Provide the (x, y) coordinate of the cell's center where the given text is located.  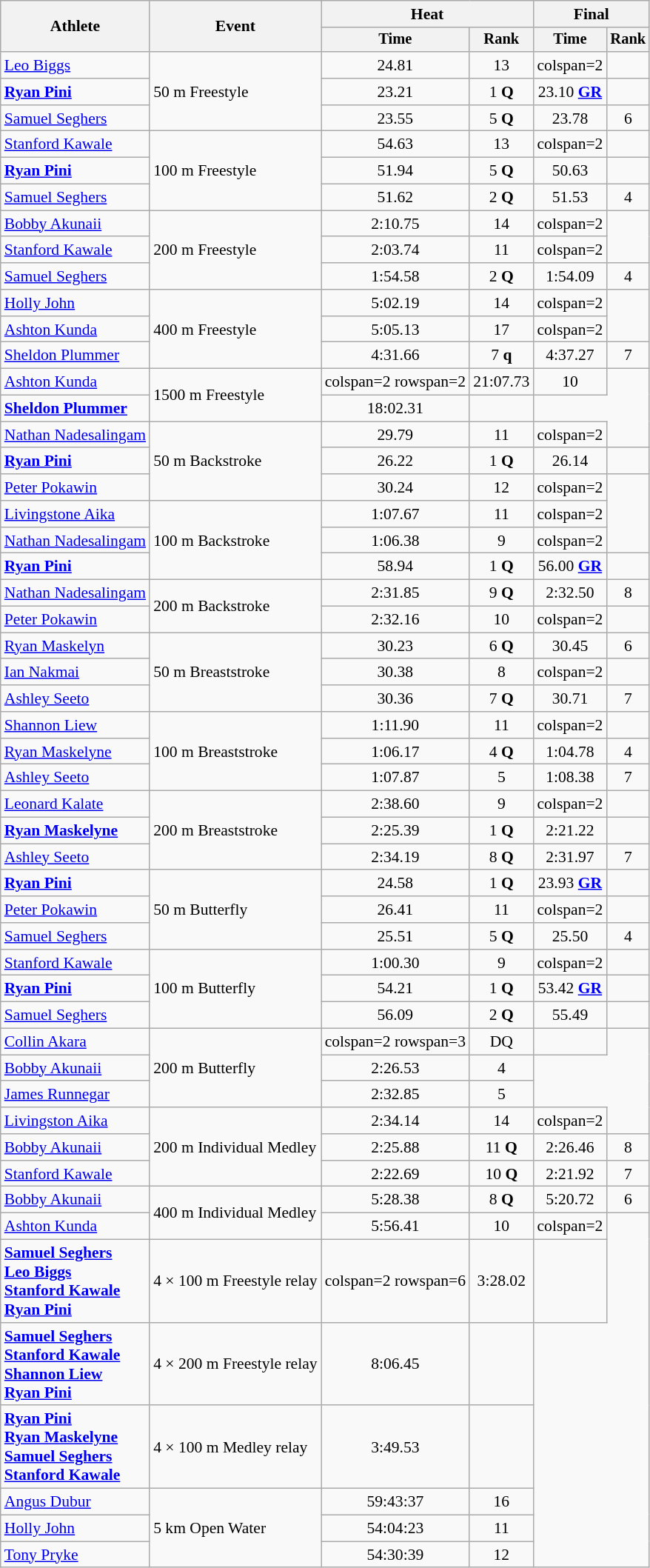
59:43:37 (395, 1502)
James Runnegar (76, 1095)
54.63 (395, 144)
24.58 (395, 884)
7 Q (501, 698)
56.00 GR (570, 567)
5 km Open Water (235, 1529)
Event (235, 27)
1:06.38 (395, 541)
2:32.16 (395, 620)
4 × 100 m Freestyle relay (235, 1281)
29.79 (395, 435)
200 m Individual Medley (235, 1147)
5:02.19 (395, 303)
54.21 (395, 989)
Final (591, 14)
4 × 100 m Medley relay (235, 1447)
51.94 (395, 171)
50 m Butterfly (235, 910)
200 m Backstroke (235, 606)
10 Q (501, 1174)
11 Q (501, 1147)
16 (501, 1502)
5:20.72 (570, 1200)
1:06.17 (395, 752)
Leonard Kalate (76, 804)
26.22 (395, 461)
1:54.58 (395, 276)
200 m Butterfly (235, 1068)
26.14 (570, 461)
30.23 (395, 646)
5:28.38 (395, 1200)
2:10.75 (395, 224)
3:49.53 (395, 1447)
Ryan PiniRyan MaskelyneSamuel SeghersStanford Kawale (76, 1447)
colspan=2 rowspan=3 (395, 1042)
2:34.19 (395, 857)
30.45 (570, 646)
1:11.90 (395, 725)
200 m Freestyle (235, 250)
5:05.13 (395, 330)
8:06.45 (395, 1364)
50 m Backstroke (235, 461)
2:34.14 (395, 1121)
100 m Freestyle (235, 170)
200 m Breaststroke (235, 831)
55.49 (570, 1015)
1:04.78 (570, 752)
2:03.74 (395, 250)
24.81 (395, 65)
50.63 (570, 171)
2:31.97 (570, 857)
30.36 (395, 698)
23.21 (395, 92)
1:54.09 (570, 276)
colspan=2 rowspan=2 (395, 382)
2:21.92 (570, 1174)
51.62 (395, 198)
DQ (501, 1042)
400 m Freestyle (235, 329)
6 Q (501, 646)
30.71 (570, 698)
100 m Backstroke (235, 541)
50 m Breaststroke (235, 673)
23.55 (395, 119)
58.94 (395, 567)
4 × 200 m Freestyle relay (235, 1364)
30.24 (395, 487)
Collin Akara (76, 1042)
26.41 (395, 910)
2:38.60 (395, 804)
4 Q (501, 752)
54:04:23 (395, 1529)
53.42 GR (570, 989)
7 q (501, 356)
54:30:39 (395, 1555)
3:28.02 (501, 1281)
1500 m Freestyle (235, 396)
Leo Biggs (76, 65)
50 m Freestyle (235, 92)
Angus Dubur (76, 1502)
2:26.46 (570, 1147)
25.51 (395, 936)
2:25.88 (395, 1147)
Tony Pryke (76, 1555)
2:32.85 (395, 1095)
Livingstone Aika (76, 514)
Samuel SeghersStanford KawaleShannon LiewRyan Pini (76, 1364)
51.53 (570, 198)
1:08.38 (570, 778)
2:21.22 (570, 831)
18:02.31 (395, 409)
4:37.27 (570, 356)
100 m Breaststroke (235, 751)
30.38 (395, 673)
9 Q (501, 593)
100 m Butterfly (235, 990)
2:32.50 (570, 593)
2:26.53 (395, 1068)
colspan=2 rowspan=6 (395, 1281)
Ryan Maskelyn (76, 646)
5:56.41 (395, 1227)
23.93 GR (570, 884)
2:22.69 (395, 1174)
1:07.87 (395, 778)
23.78 (570, 119)
4:31.66 (395, 356)
Ian Nakmai (76, 673)
17 (501, 330)
25.50 (570, 936)
Athlete (76, 27)
Livingston Aika (76, 1121)
1:07.67 (395, 514)
Shannon Liew (76, 725)
1:00.30 (395, 963)
400 m Individual Medley (235, 1213)
Heat (428, 14)
56.09 (395, 1015)
2:31.85 (395, 593)
2:25.39 (395, 831)
Samuel SeghersLeo BiggsStanford KawaleRyan Pini (76, 1281)
23.10 GR (570, 92)
21:07.73 (501, 382)
